Return the (X, Y) coordinate for the center point of the cell that contains the specified text.  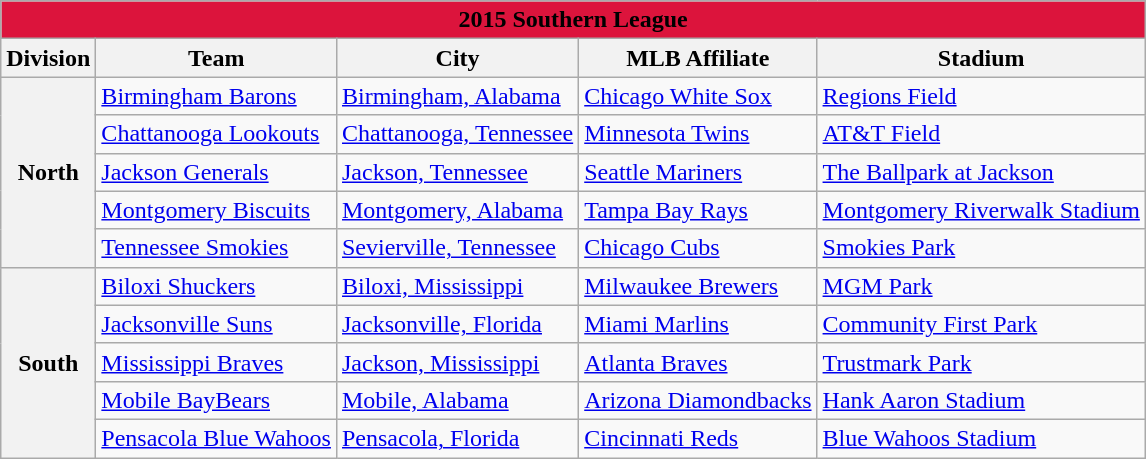
Tennessee Smokies (216, 248)
Atlanta Braves (698, 362)
Minnesota Twins (698, 134)
Pensacola, Florida (457, 438)
Montgomery Biscuits (216, 210)
Mobile, Alabama (457, 400)
South (48, 362)
Jacksonville, Florida (457, 324)
Trustmark Park (981, 362)
Team (216, 58)
Chattanooga, Tennessee (457, 134)
Birmingham, Alabama (457, 96)
Jackson, Tennessee (457, 172)
Chicago Cubs (698, 248)
City (457, 58)
Sevierville, Tennessee (457, 248)
AT&T Field (981, 134)
MGM Park (981, 286)
Regions Field (981, 96)
Blue Wahoos Stadium (981, 438)
Biloxi Shuckers (216, 286)
Tampa Bay Rays (698, 210)
Division (48, 58)
Jackson Generals (216, 172)
Seattle Mariners (698, 172)
Mississippi Braves (216, 362)
Montgomery Riverwalk Stadium (981, 210)
Mobile BayBears (216, 400)
Miami Marlins (698, 324)
Arizona Diamondbacks (698, 400)
Biloxi, Mississippi (457, 286)
Hank Aaron Stadium (981, 400)
Jacksonville Suns (216, 324)
Chicago White Sox (698, 96)
North (48, 172)
Montgomery, Alabama (457, 210)
Chattanooga Lookouts (216, 134)
Smokies Park (981, 248)
2015 Southern League (574, 20)
MLB Affiliate (698, 58)
Pensacola Blue Wahoos (216, 438)
Birmingham Barons (216, 96)
Cincinnati Reds (698, 438)
Community First Park (981, 324)
The Ballpark at Jackson (981, 172)
Milwaukee Brewers (698, 286)
Stadium (981, 58)
Jackson, Mississippi (457, 362)
